Return (x, y) of the center of cell containing provided text 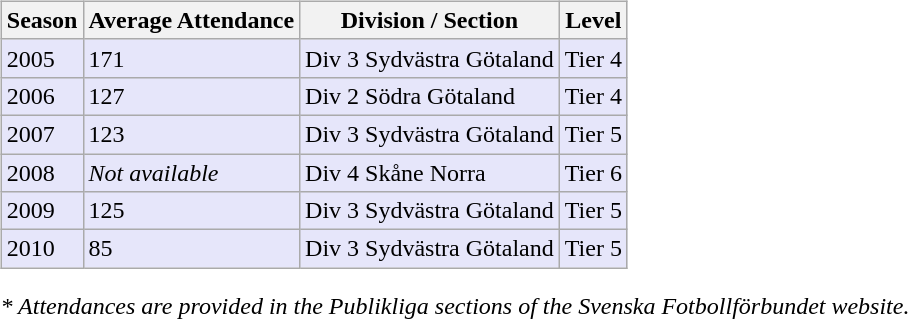
2007 (42, 134)
Div 2 Södra Götaland (430, 96)
Not available (192, 173)
2009 (42, 211)
Season (42, 20)
Tier 6 (593, 173)
85 (192, 249)
127 (192, 96)
2010 (42, 249)
2008 (42, 173)
2005 (42, 58)
2006 (42, 96)
Division / Section (430, 20)
Level (593, 20)
Div 4 Skåne Norra (430, 173)
Average Attendance (192, 20)
125 (192, 211)
171 (192, 58)
123 (192, 134)
